Detect which cell encompasses the target text, then output its [x, y] center coordinate. 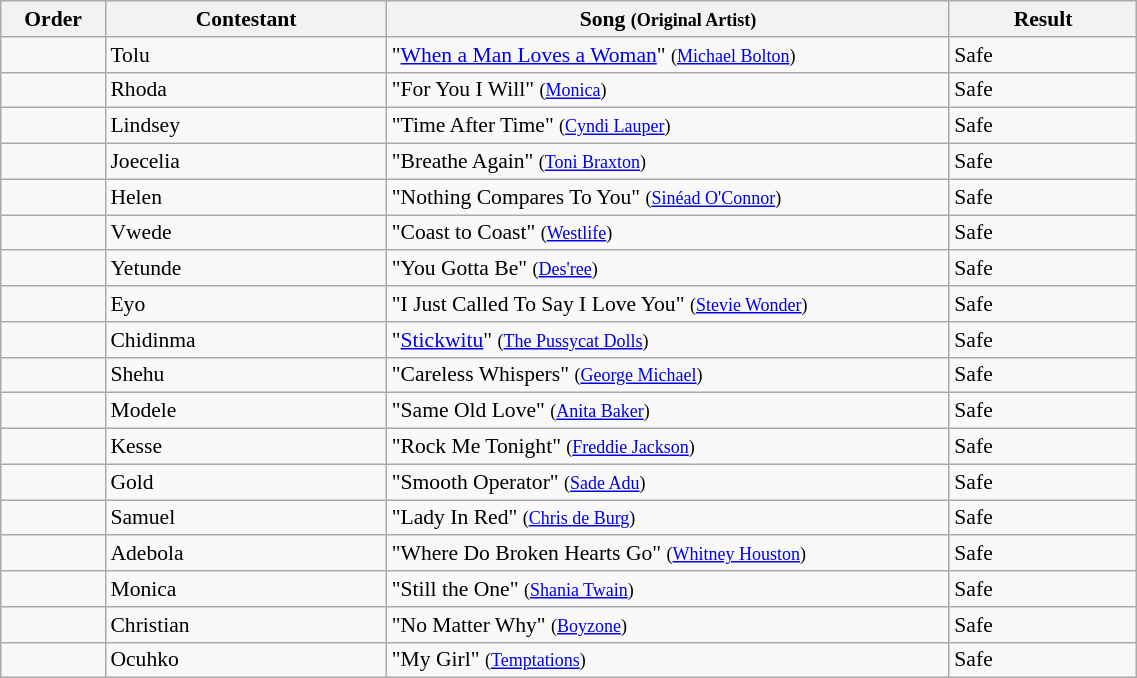
Result [1043, 19]
Joecelia [246, 162]
"Lady In Red" (Chris de Burg) [668, 518]
"You Gotta Be" (Des'ree) [668, 269]
"My Girl" (Temptations) [668, 660]
"Stickwitu" (The Pussycat Dolls) [668, 340]
Order [54, 19]
"No Matter Why" (Boyzone) [668, 625]
Adebola [246, 554]
Contestant [246, 19]
Song (Original Artist) [668, 19]
"Breathe Again" (Toni Braxton) [668, 162]
"Still the One" (Shania Twain) [668, 589]
"Careless Whispers" (George Michael) [668, 375]
"Smooth Operator" (Sade Adu) [668, 482]
"When a Man Loves a Woman" (Michael Bolton) [668, 55]
Samuel [246, 518]
Vwede [246, 233]
Lindsey [246, 126]
Rhoda [246, 90]
Chidinma [246, 340]
"For You I Will" (Monica) [668, 90]
"Where Do Broken Hearts Go" (Whitney Houston) [668, 554]
Yetunde [246, 269]
Modele [246, 411]
"Coast to Coast" (Westlife) [668, 233]
"Nothing Compares To You" (Sinéad O'Connor) [668, 197]
Monica [246, 589]
Kesse [246, 447]
Christian [246, 625]
Helen [246, 197]
"I Just Called To Say I Love You" (Stevie Wonder) [668, 304]
"Time After Time" (Cyndi Lauper) [668, 126]
Shehu [246, 375]
Tolu [246, 55]
"Rock Me Tonight" (Freddie Jackson) [668, 447]
Gold [246, 482]
Eyo [246, 304]
"Same Old Love" (Anita Baker) [668, 411]
Ocuhko [246, 660]
